Return (x, y) of the center of cell containing provided text 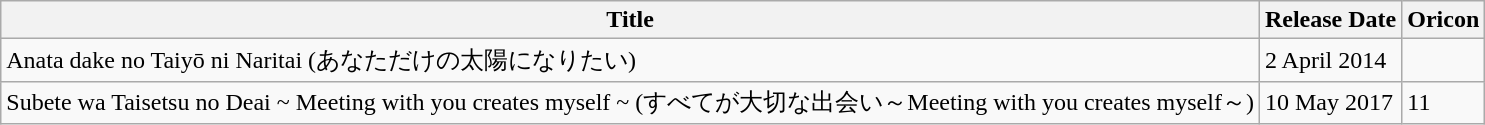
Anata dake no Taiyō ni Naritai (あなただけの太陽になりたい) (630, 60)
10 May 2017 (1330, 102)
Oricon (1444, 20)
Release Date (1330, 20)
11 (1444, 102)
2 April 2014 (1330, 60)
Title (630, 20)
Subete wa Taisetsu no Deai ~ Meeting with you creates myself ~ (すべてが大切な出会い～Meeting with you creates myself～) (630, 102)
